Locate the cell with the specified text and output its [x, y] center coordinate. 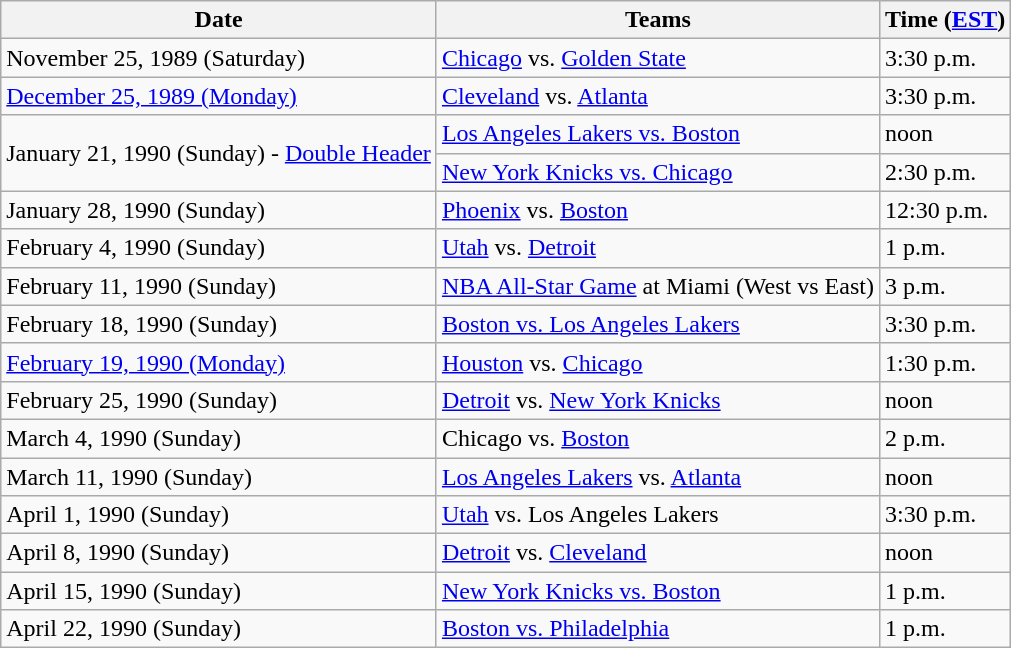
12:30 p.m. [944, 210]
February 25, 1990 (Sunday) [219, 400]
Date [219, 20]
2 p.m. [944, 438]
Chicago vs. Golden State [658, 58]
Houston vs. Chicago [658, 362]
Phoenix vs. Boston [658, 210]
April 22, 1990 (Sunday) [219, 629]
New York Knicks vs. Chicago [658, 172]
1:30 p.m. [944, 362]
April 8, 1990 (Sunday) [219, 553]
2:30 p.m. [944, 172]
Chicago vs. Boston [658, 438]
Teams [658, 20]
Los Angeles Lakers vs. Boston [658, 134]
April 15, 1990 (Sunday) [219, 591]
NBA All-Star Game at Miami (West vs East) [658, 286]
December 25, 1989 (Monday) [219, 96]
Detroit vs. Cleveland [658, 553]
January 28, 1990 (Sunday) [219, 210]
February 19, 1990 (Monday) [219, 362]
Utah vs. Detroit [658, 248]
February 11, 1990 (Sunday) [219, 286]
Boston vs. Los Angeles Lakers [658, 324]
March 4, 1990 (Sunday) [219, 438]
Detroit vs. New York Knicks [658, 400]
March 11, 1990 (Sunday) [219, 477]
3 p.m. [944, 286]
New York Knicks vs. Boston [658, 591]
November 25, 1989 (Saturday) [219, 58]
Time (EST) [944, 20]
Utah vs. Los Angeles Lakers [658, 515]
January 21, 1990 (Sunday) - Double Header [219, 153]
February 18, 1990 (Sunday) [219, 324]
February 4, 1990 (Sunday) [219, 248]
Cleveland vs. Atlanta [658, 96]
Los Angeles Lakers vs. Atlanta [658, 477]
April 1, 1990 (Sunday) [219, 515]
Boston vs. Philadelphia [658, 629]
